Find where the given text appears and provide that cell's center as [X, Y] coordinate. 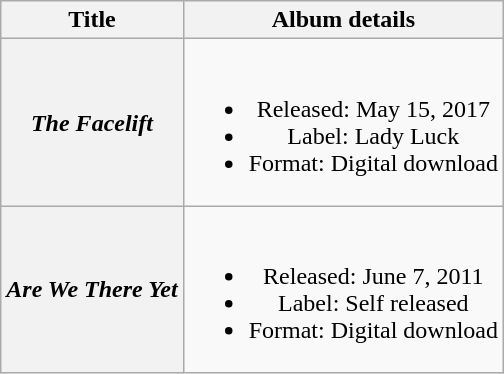
Are We There Yet [92, 290]
Album details [343, 20]
Title [92, 20]
Released: June 7, 2011Label: Self releasedFormat: Digital download [343, 290]
Released: May 15, 2017Label: Lady LuckFormat: Digital download [343, 122]
The Facelift [92, 122]
